Determine the (x, y) coordinate at the center of the cell enclosing the given text.  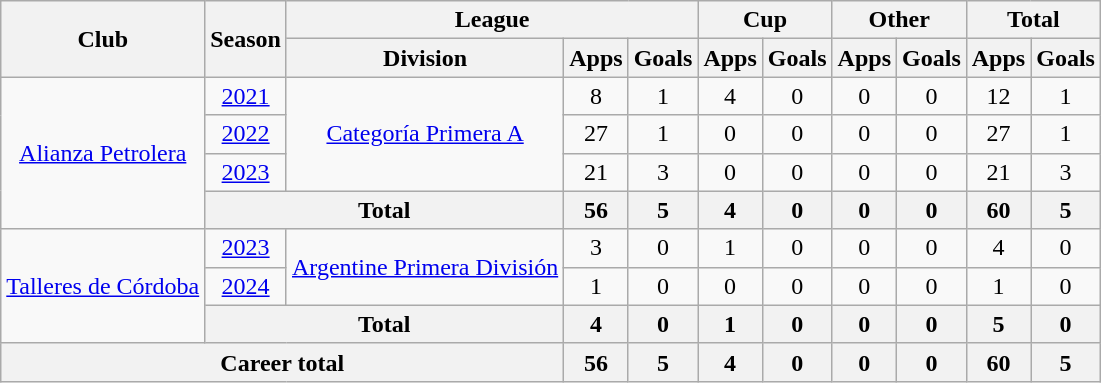
Season (246, 39)
Categoría Primera A (424, 134)
Alianza Petrolera (103, 153)
Argentine Primera División (424, 267)
2021 (246, 96)
2022 (246, 134)
Cup (765, 20)
12 (998, 96)
Career total (282, 362)
Club (103, 39)
2024 (246, 286)
Division (424, 58)
8 (596, 96)
League (492, 20)
Other (899, 20)
Talleres de Córdoba (103, 286)
